Output the [x, y] coordinate of the center of the cell containing the given text.  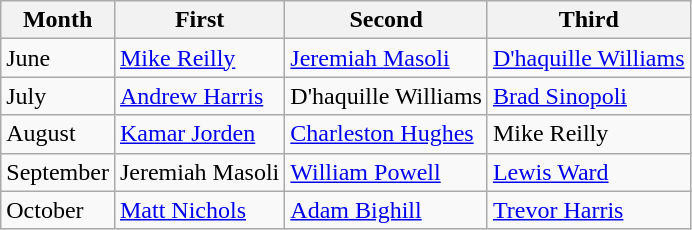
August [58, 134]
Month [58, 20]
October [58, 210]
June [58, 58]
July [58, 96]
Trevor Harris [588, 210]
Lewis Ward [588, 172]
Second [386, 20]
Matt Nichols [199, 210]
Brad Sinopoli [588, 96]
Third [588, 20]
First [199, 20]
Adam Bighill [386, 210]
Andrew Harris [199, 96]
September [58, 172]
Kamar Jorden [199, 134]
William Powell [386, 172]
Charleston Hughes [386, 134]
